Locate the cell with the specified text and output its (x, y) center coordinate. 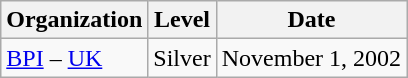
Silver (182, 58)
BPI – UK (74, 58)
Organization (74, 20)
November 1, 2002 (311, 58)
Date (311, 20)
Level (182, 20)
